Return [X, Y] of the center of cell containing provided text 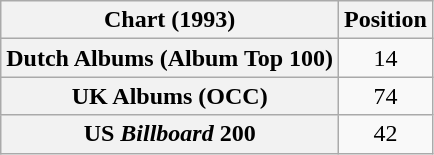
Chart (1993) [170, 20]
Position [386, 20]
74 [386, 96]
42 [386, 134]
US Billboard 200 [170, 134]
UK Albums (OCC) [170, 96]
14 [386, 58]
Dutch Albums (Album Top 100) [170, 58]
